Output the [x, y] coordinate of the center of the cell containing the given text.  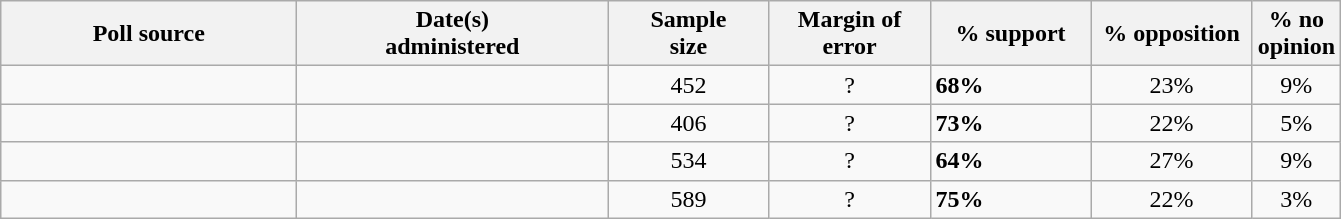
452 [688, 85]
% support [1010, 34]
Margin oferror [850, 34]
Poll source [149, 34]
73% [1010, 123]
Date(s)administered [452, 34]
% opposition [1172, 34]
5% [1296, 123]
% no opinion [1296, 34]
3% [1296, 199]
75% [1010, 199]
406 [688, 123]
534 [688, 161]
Samplesize [688, 34]
23% [1172, 85]
589 [688, 199]
27% [1172, 161]
64% [1010, 161]
68% [1010, 85]
